Provide the (x, y) coordinate of the cell's center where the given text is located.  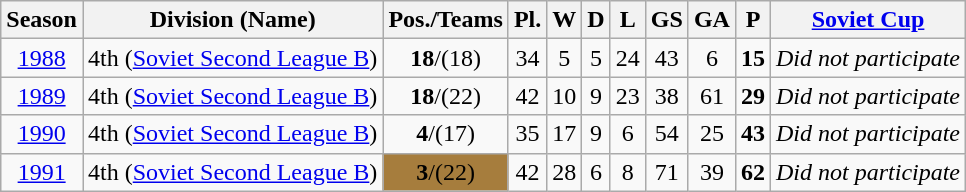
54 (666, 134)
25 (712, 134)
Division (Name) (232, 20)
GS (666, 20)
39 (712, 172)
17 (564, 134)
38 (666, 96)
35 (527, 134)
62 (752, 172)
1990 (42, 134)
L (628, 20)
34 (527, 58)
8 (628, 172)
3/(22) (446, 172)
P (752, 20)
Pl. (527, 20)
4/(17) (446, 134)
W (564, 20)
1988 (42, 58)
23 (628, 96)
10 (564, 96)
1989 (42, 96)
18/(22) (446, 96)
GA (712, 20)
18/(18) (446, 58)
71 (666, 172)
28 (564, 172)
24 (628, 58)
Pos./Teams (446, 20)
29 (752, 96)
Soviet Cup (868, 20)
D (596, 20)
Season (42, 20)
1991 (42, 172)
15 (752, 58)
61 (712, 96)
